Extract the (x, y) coordinate from the center of the cell holding the provided text.  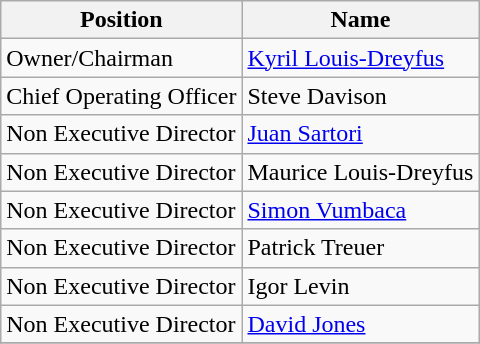
David Jones (360, 324)
Patrick Treuer (360, 248)
Simon Vumbaca (360, 210)
Position (122, 20)
Maurice Louis-Dreyfus (360, 172)
Juan Sartori (360, 134)
Steve Davison (360, 96)
Igor Levin (360, 286)
Kyril Louis-Dreyfus (360, 58)
Name (360, 20)
Owner/Chairman (122, 58)
Chief Operating Officer (122, 96)
